Locate the cell with the specified text and output its [x, y] center coordinate. 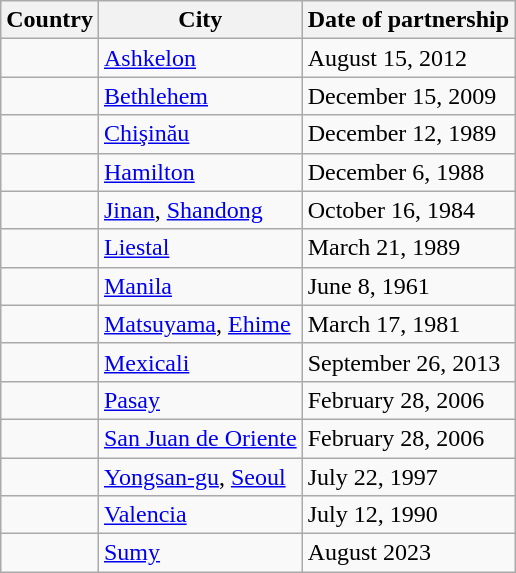
Manila [200, 286]
July 12, 1990 [408, 515]
July 22, 1997 [408, 477]
Country [50, 20]
Hamilton [200, 172]
March 17, 1981 [408, 324]
Pasay [200, 400]
August 2023 [408, 553]
Date of partnership [408, 20]
Mexicali [200, 362]
Chişinău [200, 134]
Sumy [200, 553]
October 16, 1984 [408, 210]
Liestal [200, 248]
December 12, 1989 [408, 134]
March 21, 1989 [408, 248]
Jinan, Shandong [200, 210]
City [200, 20]
December 6, 1988 [408, 172]
Matsuyama, Ehime [200, 324]
December 15, 2009 [408, 96]
September 26, 2013 [408, 362]
Bethlehem [200, 96]
San Juan de Oriente [200, 438]
August 15, 2012 [408, 58]
Ashkelon [200, 58]
Yongsan-gu, Seoul [200, 477]
June 8, 1961 [408, 286]
Valencia [200, 515]
